Detect which cell encompasses the target text, then output its [x, y] center coordinate. 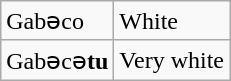
White [172, 21]
Very white [172, 60]
Gabəcətu [58, 60]
Gabəco [58, 21]
